Pinpoint the cell where the given text exists, returning its (X, Y) midpoint coordinate. 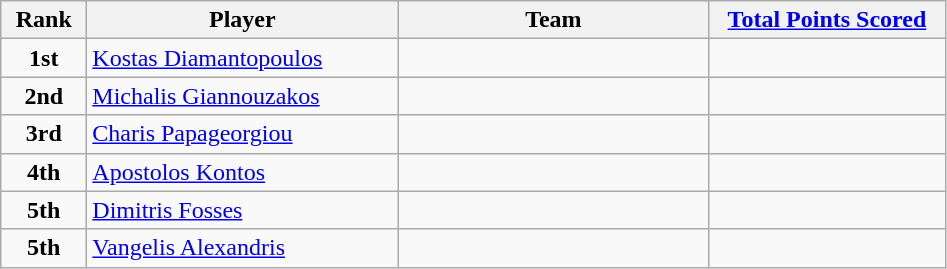
3rd (44, 134)
Player (242, 20)
Total Points Scored (827, 20)
Rank (44, 20)
1st (44, 58)
4th (44, 172)
Kostas Diamantopoulos (242, 58)
Team (554, 20)
2nd (44, 96)
Apostolos Kontos (242, 172)
Vangelis Alexandris (242, 248)
Charis Papageorgiou (242, 134)
Dimitris Fosses (242, 210)
Michalis Giannouzakos (242, 96)
